Extract the (x, y) coordinate from the center of the cell holding the provided text.  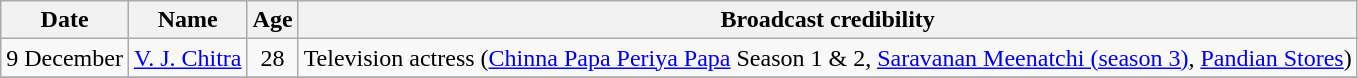
Age (272, 20)
28 (272, 58)
Broadcast credibility (828, 20)
V. J. Chitra (188, 58)
9 December (65, 58)
Date (65, 20)
Name (188, 20)
Television actress (Chinna Papa Periya Papa Season 1 & 2, Saravanan Meenatchi (season 3), Pandian Stores) (828, 58)
